Return the (X, Y) coordinate for the center point of the cell that contains the specified text.  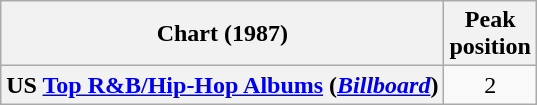
Peakposition (490, 34)
2 (490, 85)
Chart (1987) (222, 34)
US Top R&B/Hip-Hop Albums (Billboard) (222, 85)
